Pinpoint the cell where the given text exists, returning its (X, Y) midpoint coordinate. 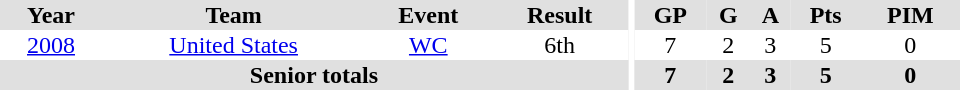
Year (51, 15)
PIM (910, 15)
Senior totals (314, 75)
United States (234, 45)
Event (428, 15)
GP (670, 15)
Pts (826, 15)
Result (560, 15)
2008 (51, 45)
Team (234, 15)
A (770, 15)
G (728, 15)
WC (428, 45)
6th (560, 45)
